Return (X, Y) of the center of cell containing provided text 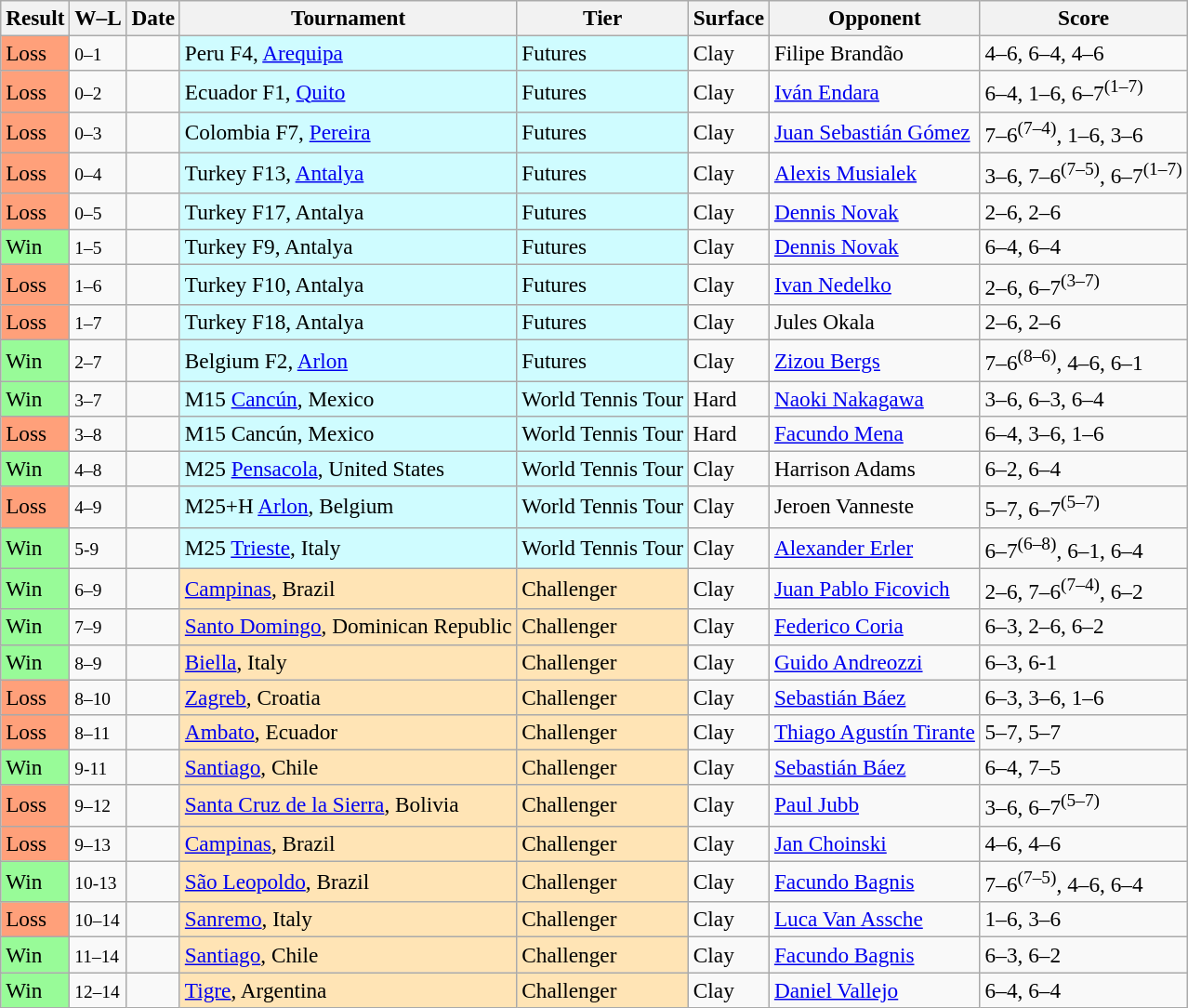
Tournament (348, 18)
W–L (99, 18)
Santa Cruz de la Sierra, Bolivia (348, 805)
Turkey F17, Antalya (348, 211)
Jeroen Vanneste (874, 507)
1–5 (99, 246)
Filipe Brandão (874, 53)
9–13 (99, 843)
Biella, Italy (348, 662)
Zagreb, Croatia (348, 696)
3–7 (99, 398)
Guido Andreozzi (874, 662)
2–7 (99, 360)
2–6, 6–7(3–7) (1084, 285)
Zizou Bergs (874, 360)
Turkey F18, Antalya (348, 323)
6–3, 6–2 (1084, 954)
6–9 (99, 589)
Result (35, 18)
M25 Trieste, Italy (348, 548)
Thiago Agustín Tirante (874, 732)
Juan Sebastián Gómez (874, 132)
4–6, 6–4, 4–6 (1084, 53)
Ambato, Ecuador (348, 732)
Iván Endara (874, 91)
Jan Choinski (874, 843)
3–8 (99, 433)
7–6(7–4), 1–6, 3–6 (1084, 132)
0–4 (99, 173)
Surface (729, 18)
6–3, 3–6, 1–6 (1084, 696)
Luca Van Assche (874, 920)
12–14 (99, 989)
Harrison Adams (874, 469)
Turkey F10, Antalya (348, 285)
3–6, 6–3, 6–4 (1084, 398)
Ecuador F1, Quito (348, 91)
8–11 (99, 732)
Juan Pablo Ficovich (874, 589)
1–7 (99, 323)
1–6, 3–6 (1084, 920)
6–3, 2–6, 6–2 (1084, 627)
Turkey F13, Antalya (348, 173)
5-9 (99, 548)
Turkey F9, Antalya (348, 246)
Opponent (874, 18)
6–2, 6–4 (1084, 469)
8–9 (99, 662)
9-11 (99, 767)
8–10 (99, 696)
6–4, 3–6, 1–6 (1084, 433)
Facundo Mena (874, 433)
5–7, 6–7(5–7) (1084, 507)
6–7(6–8), 6–1, 6–4 (1084, 548)
2–6, 7–6(7–4), 6–2 (1084, 589)
4–6, 4–6 (1084, 843)
Date (152, 18)
6–4, 7–5 (1084, 767)
6–4, 1–6, 6–7(1–7) (1084, 91)
3–6, 6–7(5–7) (1084, 805)
0–5 (99, 211)
7–6(8–6), 4–6, 6–1 (1084, 360)
Paul Jubb (874, 805)
Sanremo, Italy (348, 920)
M25 Pensacola, United States (348, 469)
São Leopoldo, Brazil (348, 882)
10-13 (99, 882)
Ivan Nedelko (874, 285)
M25+H Arlon, Belgium (348, 507)
Santo Domingo, Dominican Republic (348, 627)
Alexander Erler (874, 548)
1–6 (99, 285)
9–12 (99, 805)
Peru F4, Arequipa (348, 53)
7–9 (99, 627)
Jules Okala (874, 323)
5–7, 5–7 (1084, 732)
4–9 (99, 507)
Colombia F7, Pereira (348, 132)
7–6(7–5), 4–6, 6–4 (1084, 882)
6–3, 6-1 (1084, 662)
4–8 (99, 469)
Daniel Vallejo (874, 989)
Tigre, Argentina (348, 989)
Belgium F2, Arlon (348, 360)
3–6, 7–6(7–5), 6–7(1–7) (1084, 173)
11–14 (99, 954)
10–14 (99, 920)
Tier (602, 18)
Score (1084, 18)
Federico Coria (874, 627)
0–3 (99, 132)
0–1 (99, 53)
0–2 (99, 91)
Alexis Musialek (874, 173)
Naoki Nakagawa (874, 398)
